Determine the (x, y) coordinate at the center of the cell enclosing the given text.  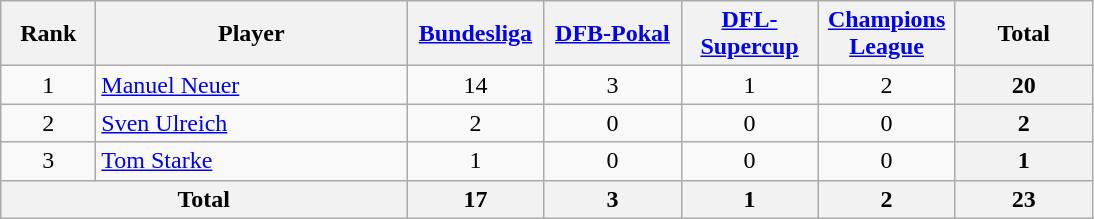
Rank (48, 34)
23 (1024, 199)
Bundesliga (476, 34)
Champions League (886, 34)
20 (1024, 85)
DFL-Supercup (750, 34)
Tom Starke (252, 161)
Player (252, 34)
Manuel Neuer (252, 85)
17 (476, 199)
Sven Ulreich (252, 123)
DFB-Pokal (612, 34)
14 (476, 85)
